From the cell containing the given text, extract its center point as (X, Y) coordinate. 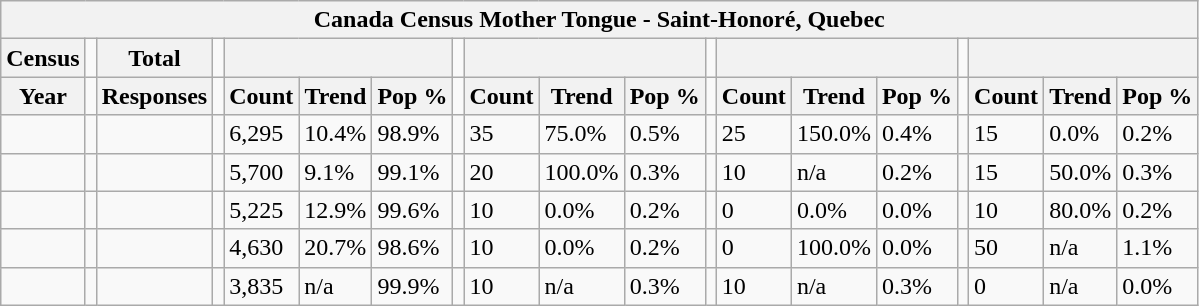
5,700 (262, 172)
35 (502, 134)
3,835 (262, 286)
99.1% (412, 172)
0.5% (664, 134)
6,295 (262, 134)
50 (1006, 248)
99.6% (412, 210)
50.0% (1080, 172)
75.0% (582, 134)
12.9% (336, 210)
Year (43, 96)
Responses (154, 96)
98.9% (412, 134)
98.6% (412, 248)
9.1% (336, 172)
99.9% (412, 286)
4,630 (262, 248)
25 (754, 134)
150.0% (834, 134)
20.7% (336, 248)
80.0% (1080, 210)
1.1% (1158, 248)
10.4% (336, 134)
Canada Census Mother Tongue - Saint-Honoré, Quebec (600, 20)
5,225 (262, 210)
0.4% (916, 134)
Total (154, 58)
20 (502, 172)
Census (43, 58)
